Return the (x, y) coordinate for the center point of the cell that contains the specified text.  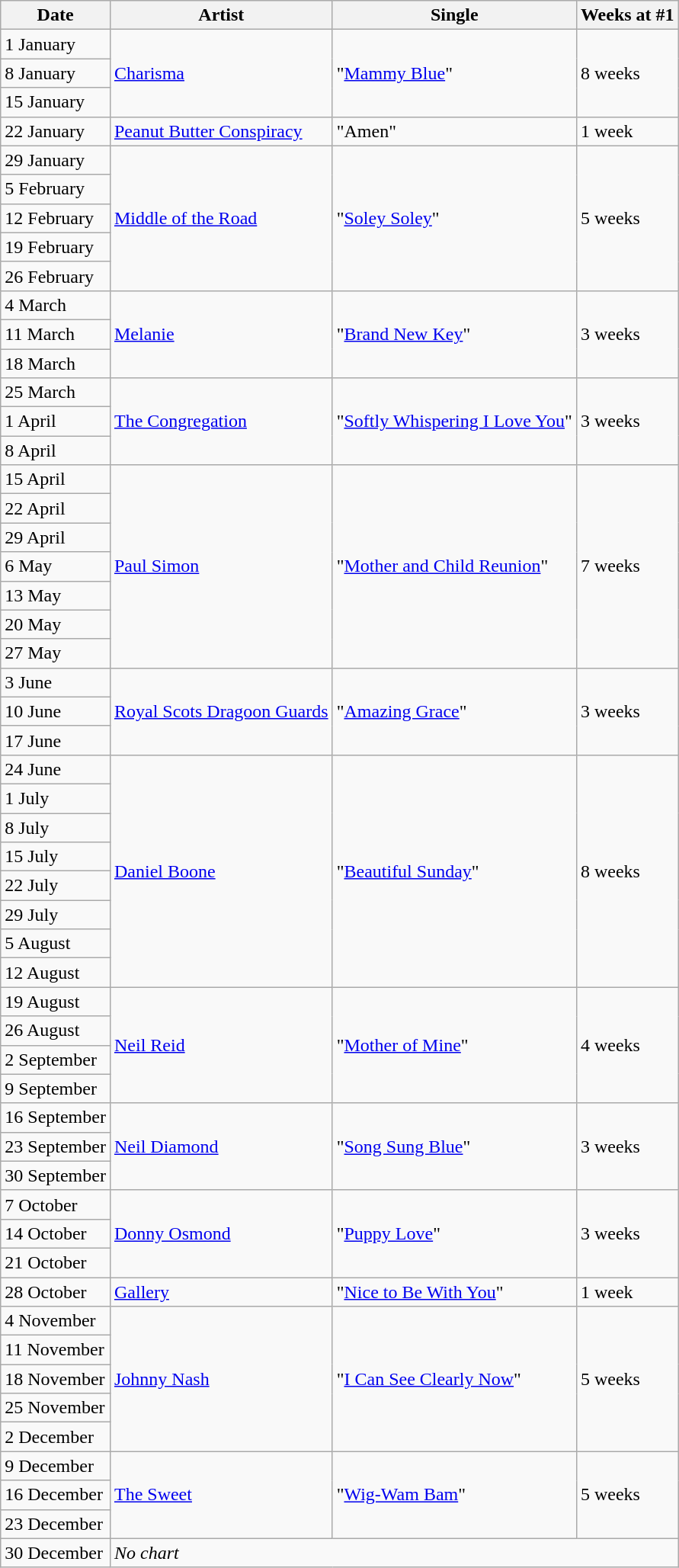
"Mother of Mine" (454, 1045)
Neil Diamond (221, 1146)
14 October (56, 1233)
"Puppy Love" (454, 1233)
7 October (56, 1204)
13 May (56, 595)
Single (454, 15)
16 December (56, 1495)
9 December (56, 1466)
16 September (56, 1117)
The Congregation (221, 422)
22 January (56, 131)
Middle of the Road (221, 218)
2 December (56, 1437)
"Amen" (454, 131)
15 April (56, 479)
4 weeks (627, 1045)
18 March (56, 364)
29 July (56, 915)
8 July (56, 827)
22 April (56, 508)
Date (56, 15)
23 September (56, 1146)
15 January (56, 102)
Royal Scots Dragoon Guards (221, 711)
Charisma (221, 73)
23 December (56, 1524)
Daniel Boone (221, 871)
"Amazing Grace" (454, 711)
28 October (56, 1292)
"Song Sung Blue" (454, 1146)
No chart (394, 1553)
15 July (56, 857)
"Nice to Be With You" (454, 1292)
9 September (56, 1089)
22 July (56, 886)
26 August (56, 1031)
12 August (56, 973)
Melanie (221, 334)
8 January (56, 73)
20 May (56, 624)
"Softly Whispering I Love You" (454, 422)
29 January (56, 160)
21 October (56, 1262)
11 November (56, 1350)
Neil Reid (221, 1045)
12 February (56, 218)
27 May (56, 653)
1 January (56, 44)
4 March (56, 305)
3 June (56, 682)
5 August (56, 944)
29 April (56, 537)
Artist (221, 15)
8 April (56, 451)
"Mammy Blue" (454, 73)
Donny Osmond (221, 1233)
The Sweet (221, 1495)
4 November (56, 1321)
Johnny Nash (221, 1379)
2 September (56, 1060)
6 May (56, 566)
"Soley Soley" (454, 218)
1 July (56, 798)
18 November (56, 1379)
Weeks at #1 (627, 15)
"Mother and Child Reunion" (454, 566)
30 September (56, 1175)
19 August (56, 1002)
17 June (56, 740)
19 February (56, 247)
"Wig-Wam Bam" (454, 1495)
7 weeks (627, 566)
11 March (56, 334)
Paul Simon (221, 566)
5 February (56, 189)
"Brand New Key" (454, 334)
"I Can See Clearly Now" (454, 1379)
30 December (56, 1553)
"Beautiful Sunday" (454, 871)
1 April (56, 422)
26 February (56, 276)
Gallery (221, 1292)
24 June (56, 769)
25 November (56, 1408)
10 June (56, 711)
Peanut Butter Conspiracy (221, 131)
25 March (56, 393)
